Extract the [X, Y] coordinate from the center of the cell holding the provided text.  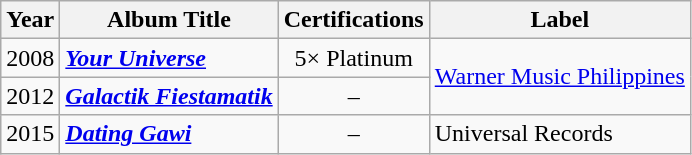
Dating Gawi [169, 134]
Year [30, 20]
Album Title [169, 20]
2012 [30, 96]
2015 [30, 134]
Universal Records [560, 134]
Galactik Fiestamatik [169, 96]
Certifications [354, 20]
2008 [30, 58]
5× Platinum [354, 58]
Warner Music Philippines [560, 77]
Your Universe [169, 58]
Label [560, 20]
